Detect which cell encompasses the target text, then output its [x, y] center coordinate. 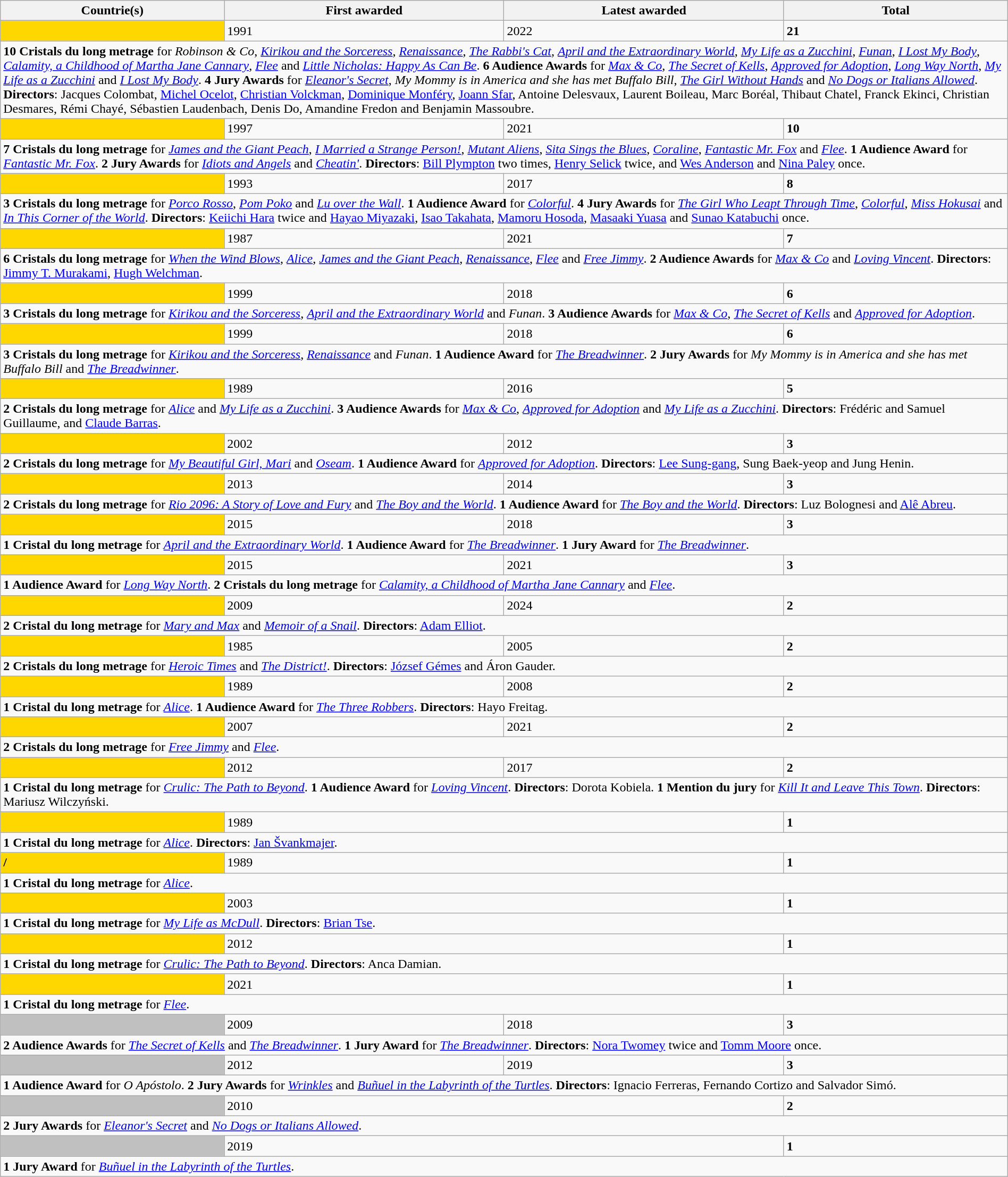
1997 [364, 129]
1 Cristal du long metrage for My Life as McDull. Directors: Brian Tse. [504, 923]
2 Jury Awards for Eleanor's Secret and No Dogs or Italians Allowed. [504, 1126]
1 Cristal du long metrage for Alice. Directors: Jan Švankmajer. [504, 842]
1991 [364, 31]
2002 [364, 444]
1 Jury Award for Buñuel in the Labyrinth of the Turtles. [504, 1166]
2024 [644, 605]
1 Cristal du long metrage for Crulic: The Path to Beyond. Directors: Anca Damian. [504, 964]
1987 [364, 238]
1985 [364, 646]
2 Cristal du long metrage for Mary and Max and Memoir of a Snail. Directors: Adam Elliot. [504, 625]
1 Cristal du long metrage for Alice. 1 Audience Award for The Three Robbers. Directors: Hayo Freitag. [504, 707]
2008 [644, 686]
2022 [644, 31]
1 Cristal du long metrage for April and the Extraordinary World. 1 Audience Award for The Breadwinner. 1 Jury Award for The Breadwinner. [504, 545]
5 [895, 389]
2 Audience Awards for The Secret of Kells and The Breadwinner. 1 Jury Award for The Breadwinner. Directors: Nora Twomey twice and Tomm Moore once. [504, 1045]
2 Cristals du long metrage for Heroic Times and The District!. Directors: József Gémes and Áron Gauder. [504, 666]
1 Audience Award for Long Way North. 2 Cristals du long metrage for Calamity, a Childhood of Martha Jane Cannary and Flee. [504, 585]
2007 [364, 727]
2014 [644, 484]
Countrie(s) [113, 11]
Latest awarded [644, 11]
1 Cristal du long metrage for Flee. [504, 1004]
1 Cristal du long metrage for Alice. [504, 883]
1993 [364, 183]
2 Cristals du long metrage for Free Jimmy and Flee. [504, 747]
2016 [644, 389]
/ [113, 863]
2003 [504, 903]
2013 [364, 484]
10 [895, 129]
7 [895, 238]
2010 [504, 1106]
First awarded [364, 11]
Total [895, 11]
2005 [644, 646]
8 [895, 183]
21 [895, 31]
